Return the (x, y) coordinate for the center point of the cell that contains the specified text.  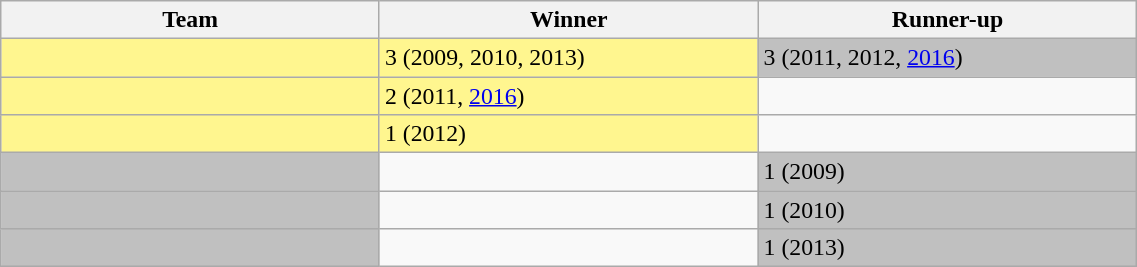
Winner (568, 20)
1 (2010) (948, 209)
Team (190, 20)
3 (2009, 2010, 2013) (568, 58)
1 (2013) (948, 247)
1 (2009) (948, 171)
2 (2011, 2016) (568, 96)
3 (2011, 2012, 2016) (948, 58)
1 (2012) (568, 133)
Runner-up (948, 20)
